Detect which cell encompasses the target text, then output its [x, y] center coordinate. 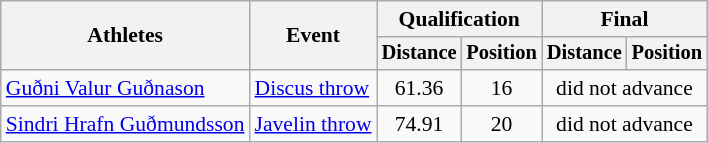
Final [624, 19]
Event [314, 36]
Athletes [126, 36]
61.36 [420, 88]
Javelin throw [314, 124]
Sindri Hrafn Guðmundsson [126, 124]
74.91 [420, 124]
Qualification [460, 19]
Guðni Valur Guðnason [126, 88]
Discus throw [314, 88]
16 [501, 88]
20 [501, 124]
